Find where the given text appears and provide that cell's center as [X, Y] coordinate. 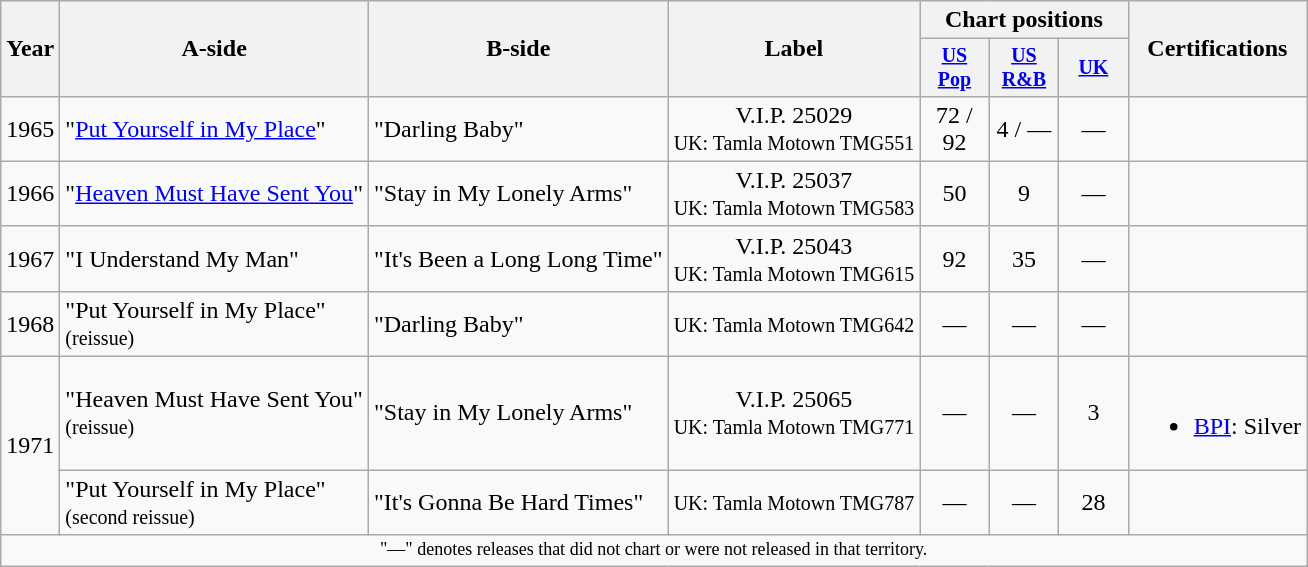
1965 [30, 128]
28 [1094, 502]
4 / — [1024, 128]
Year [30, 49]
1966 [30, 194]
"—" denotes releases that did not chart or were not released in that territory. [654, 550]
1968 [30, 324]
"I Understand My Man" [214, 258]
"It's Gonna Be Hard Times" [518, 502]
UK [1094, 68]
V.I.P. 25037UK: Tamla Motown TMG583 [794, 194]
1967 [30, 258]
92 [954, 258]
"Heaven Must Have Sent You"(reissue) [214, 414]
UK: Tamla Motown TMG642 [794, 324]
"Heaven Must Have Sent You" [214, 194]
Label [794, 49]
72 / 92 [954, 128]
9 [1024, 194]
US Pop [954, 68]
USR&B [1024, 68]
V.I.P. 25043UK: Tamla Motown TMG615 [794, 258]
3 [1094, 414]
"It's Been a Long Long Time" [518, 258]
V.I.P. 25029UK: Tamla Motown TMG551 [794, 128]
1971 [30, 446]
Chart positions [1024, 20]
35 [1024, 258]
BPI: Silver [1217, 414]
A-side [214, 49]
50 [954, 194]
"Put Yourself in My Place" [214, 128]
"Put Yourself in My Place"(second reissue) [214, 502]
B-side [518, 49]
Certifications [1217, 49]
"Put Yourself in My Place"(reissue) [214, 324]
V.I.P. 25065UK: Tamla Motown TMG771 [794, 414]
UK: Tamla Motown TMG787 [794, 502]
